Return the [x, y] coordinate for the center point of the cell that contains the specified text.  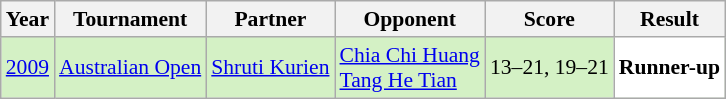
Score [550, 19]
Tournament [130, 19]
2009 [28, 68]
Shruti Kurien [270, 68]
Year [28, 19]
Runner-up [670, 68]
Chia Chi Huang Tang He Tian [409, 68]
Partner [270, 19]
Result [670, 19]
Australian Open [130, 68]
13–21, 19–21 [550, 68]
Opponent [409, 19]
